Detect which cell encompasses the target text, then output its (X, Y) center coordinate. 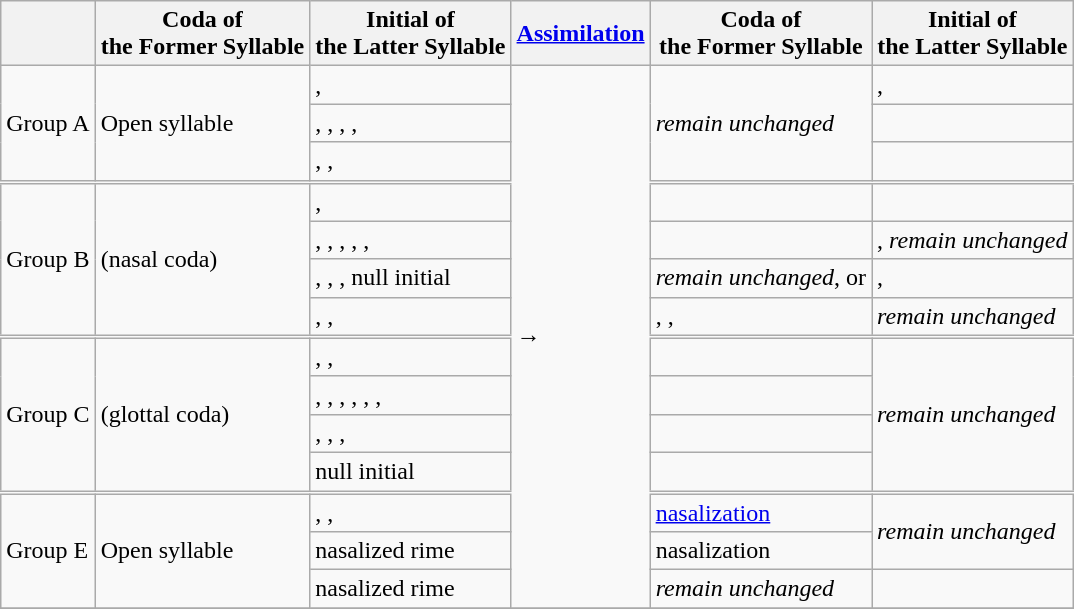
Assimilation (580, 34)
null initial (410, 472)
, , , , , (410, 240)
, , , , (410, 123)
, remain unchanged (972, 240)
Group E (48, 550)
→ (580, 337)
(nasal coda) (202, 260)
remain unchanged, or (760, 278)
, , , (410, 433)
Group B (48, 260)
Group C (48, 414)
, , , null initial (410, 278)
, , , , , , (410, 395)
Group A (48, 124)
(glottal coda) (202, 414)
